Determine the [X, Y] coordinate at the center of the cell enclosing the given text.  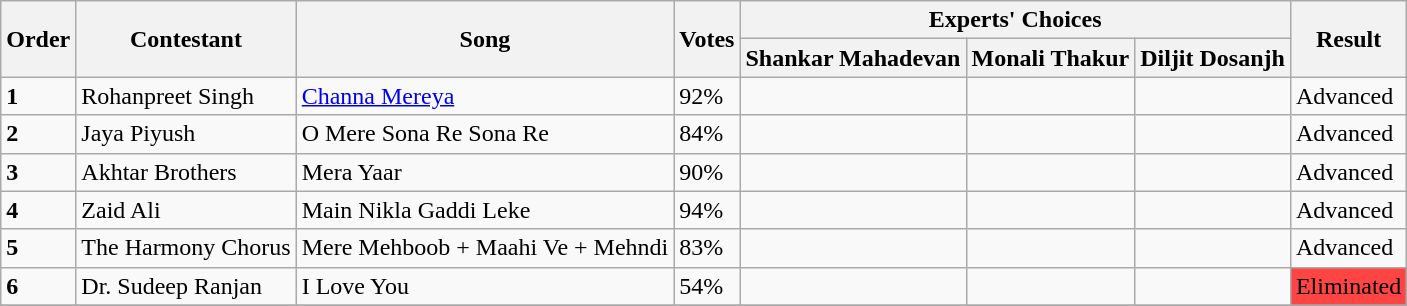
1 [38, 96]
54% [707, 286]
Song [485, 39]
Dr. Sudeep Ranjan [186, 286]
The Harmony Chorus [186, 248]
Jaya Piyush [186, 134]
Diljit Dosanjh [1213, 58]
92% [707, 96]
I Love You [485, 286]
Akhtar Brothers [186, 172]
Shankar Mahadevan [853, 58]
Zaid Ali [186, 210]
Experts' Choices [1015, 20]
Votes [707, 39]
Order [38, 39]
3 [38, 172]
4 [38, 210]
94% [707, 210]
Mere Mehboob + Maahi Ve + Mehndi [485, 248]
2 [38, 134]
Rohanpreet Singh [186, 96]
5 [38, 248]
Main Nikla Gaddi Leke [485, 210]
O Mere Sona Re Sona Re [485, 134]
Monali Thakur [1050, 58]
Mera Yaar [485, 172]
Result [1348, 39]
Eliminated [1348, 286]
90% [707, 172]
Contestant [186, 39]
Channa Mereya [485, 96]
84% [707, 134]
83% [707, 248]
6 [38, 286]
